Find where the given text appears and provide that cell's center as [X, Y] coordinate. 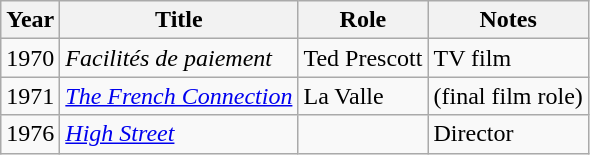
The French Connection [179, 96]
Role [363, 20]
Director [508, 134]
Notes [508, 20]
Facilités de paiement [179, 58]
1970 [30, 58]
La Valle [363, 96]
(final film role) [508, 96]
TV film [508, 58]
Year [30, 20]
Ted Prescott [363, 58]
Title [179, 20]
1971 [30, 96]
High Street [179, 134]
1976 [30, 134]
